Scan for the cell matching the given text and deliver its (x, y) coordinate at center. 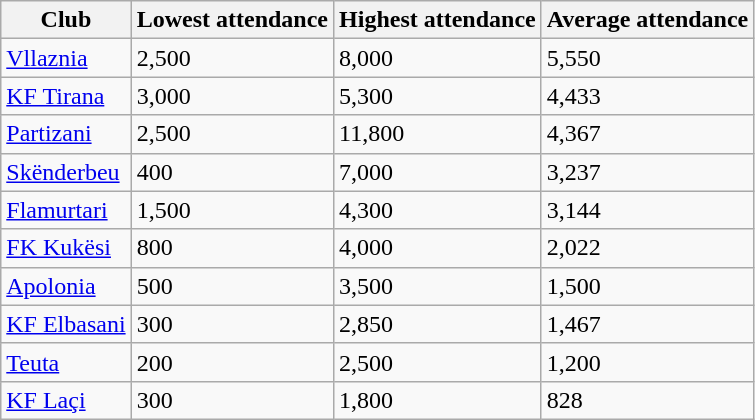
1,200 (648, 362)
Flamurtari (66, 210)
3,000 (232, 96)
Highest attendance (438, 20)
KF Laçi (66, 400)
4,300 (438, 210)
8,000 (438, 58)
5,550 (648, 58)
3,237 (648, 172)
11,800 (438, 134)
1,800 (438, 400)
7,000 (438, 172)
5,300 (438, 96)
500 (232, 286)
1,467 (648, 324)
KF Elbasani (66, 324)
Average attendance (648, 20)
400 (232, 172)
200 (232, 362)
Teuta (66, 362)
2,022 (648, 248)
4,000 (438, 248)
KF Tirana (66, 96)
Club (66, 20)
4,367 (648, 134)
Skënderbeu (66, 172)
828 (648, 400)
Apolonia (66, 286)
Partizani (66, 134)
FK Kukësi (66, 248)
2,850 (438, 324)
3,500 (438, 286)
800 (232, 248)
3,144 (648, 210)
Vllaznia (66, 58)
4,433 (648, 96)
Lowest attendance (232, 20)
